Find where the given text appears and provide that cell's center as (x, y) coordinate. 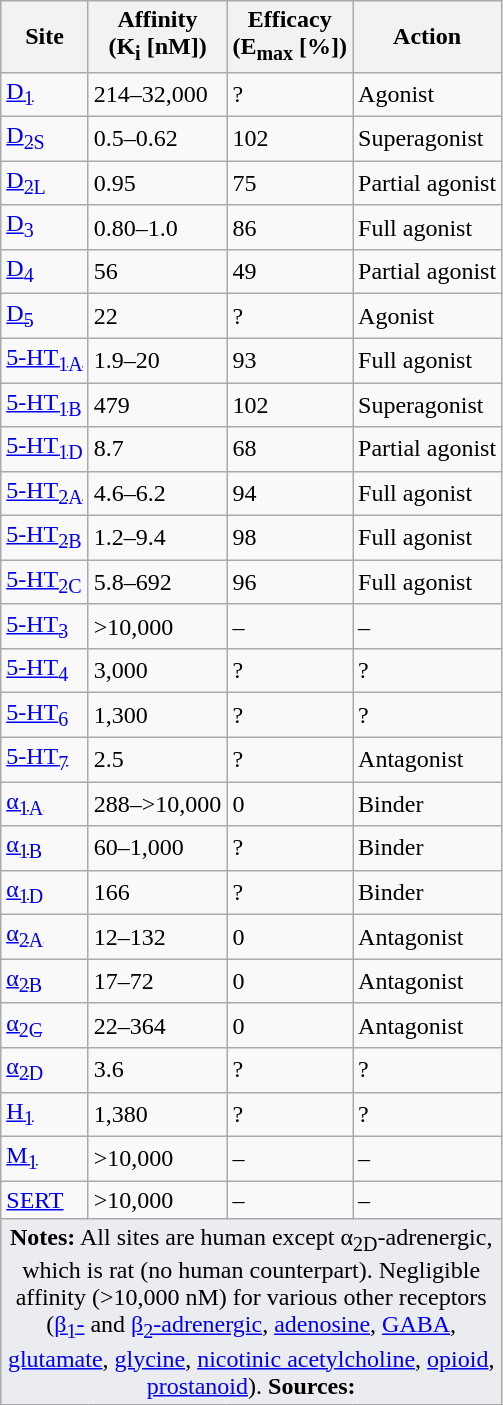
1,300 (158, 715)
5-HT3 (44, 626)
22–364 (158, 1025)
4.6–6.2 (158, 493)
12–132 (158, 937)
Site (44, 36)
SERT (44, 1200)
98 (290, 538)
D5 (44, 316)
75 (290, 183)
0.80–1.0 (158, 227)
D1 (44, 94)
α2A (44, 937)
Efficacy(Emax [%]) (290, 36)
2.5 (158, 759)
α2C (44, 1025)
214–32,000 (158, 94)
5-HT2B (44, 538)
α1D (44, 892)
22 (158, 316)
5-HT6 (44, 715)
3,000 (158, 671)
D2S (44, 138)
93 (290, 360)
1,380 (158, 1114)
D4 (44, 271)
0.5–0.62 (158, 138)
Affinity(Ki [nM]) (158, 36)
1.2–9.4 (158, 538)
60–1,000 (158, 848)
α2B (44, 981)
D2L (44, 183)
56 (158, 271)
5-HT2A (44, 493)
5-HT7 (44, 759)
5-HT1B (44, 404)
3.6 (158, 1070)
288–>10,000 (158, 804)
49 (290, 271)
α1A (44, 804)
94 (290, 493)
96 (290, 582)
α2D (44, 1070)
68 (290, 449)
5-HT4 (44, 671)
H1 (44, 1114)
M1 (44, 1158)
Action (428, 36)
166 (158, 892)
8.7 (158, 449)
17–72 (158, 981)
5-HT1D (44, 449)
α1B (44, 848)
5.8–692 (158, 582)
479 (158, 404)
D3 (44, 227)
5-HT2C (44, 582)
1.9–20 (158, 360)
5-HT1A (44, 360)
86 (290, 227)
0.95 (158, 183)
